Output the [X, Y] coordinate of the center of the cell containing the given text.  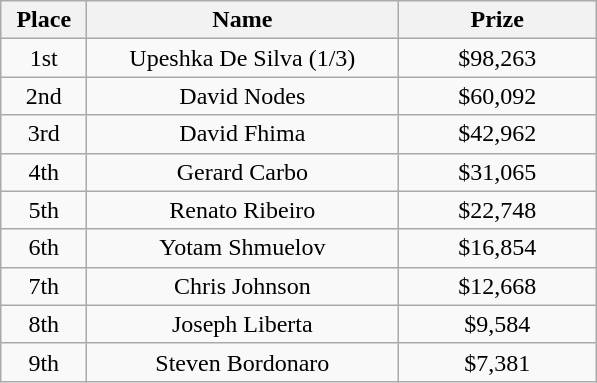
Name [242, 20]
$22,748 [498, 210]
3rd [44, 134]
Renato Ribeiro [242, 210]
8th [44, 324]
Chris Johnson [242, 286]
Prize [498, 20]
$98,263 [498, 58]
$7,381 [498, 362]
Place [44, 20]
7th [44, 286]
$42,962 [498, 134]
Joseph Liberta [242, 324]
Gerard Carbo [242, 172]
2nd [44, 96]
5th [44, 210]
David Nodes [242, 96]
Yotam Shmuelov [242, 248]
$16,854 [498, 248]
$60,092 [498, 96]
David Fhima [242, 134]
Upeshka De Silva (1/3) [242, 58]
1st [44, 58]
$12,668 [498, 286]
4th [44, 172]
6th [44, 248]
$31,065 [498, 172]
Steven Bordonaro [242, 362]
9th [44, 362]
$9,584 [498, 324]
